Determine the (X, Y) coordinate at the center of the cell enclosing the given text.  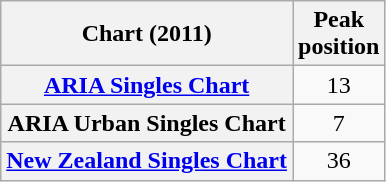
New Zealand Singles Chart (147, 161)
ARIA Urban Singles Chart (147, 123)
7 (338, 123)
Peakposition (338, 34)
13 (338, 85)
ARIA Singles Chart (147, 85)
36 (338, 161)
Chart (2011) (147, 34)
